For the text-containing cell, return its midpoint in (x, y) coordinate format. 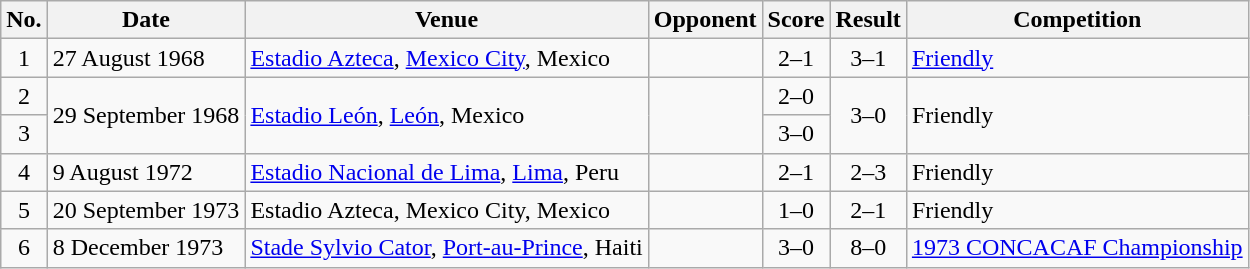
8 December 1973 (146, 248)
Stade Sylvio Cator, Port-au-Prince, Haiti (446, 248)
No. (24, 20)
27 August 1968 (146, 58)
3–1 (868, 58)
Date (146, 20)
20 September 1973 (146, 210)
2–3 (868, 172)
Result (868, 20)
6 (24, 248)
Venue (446, 20)
8–0 (868, 248)
3 (24, 134)
1973 CONCACAF Championship (1077, 248)
29 September 1968 (146, 115)
4 (24, 172)
9 August 1972 (146, 172)
Competition (1077, 20)
Estadio Nacional de Lima, Lima, Peru (446, 172)
1–0 (796, 210)
Opponent (705, 20)
Estadio León, León, Mexico (446, 115)
5 (24, 210)
1 (24, 58)
Score (796, 20)
2–0 (796, 96)
2 (24, 96)
